Provide the [X, Y] coordinate of the cell's center where the given text is located.  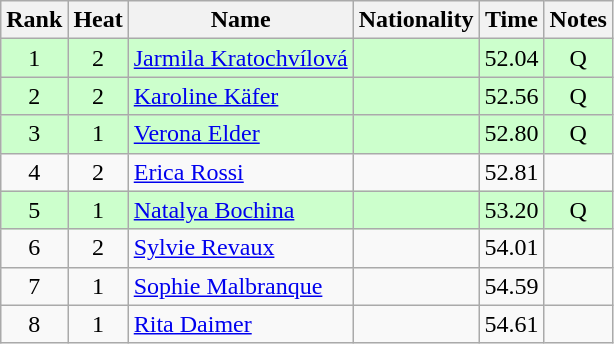
52.80 [512, 134]
54.61 [512, 324]
52.81 [512, 172]
5 [34, 210]
Natalya Bochina [240, 210]
Nationality [416, 20]
Time [512, 20]
53.20 [512, 210]
52.56 [512, 96]
Rita Daimer [240, 324]
4 [34, 172]
54.01 [512, 248]
3 [34, 134]
7 [34, 286]
Erica Rossi [240, 172]
8 [34, 324]
52.04 [512, 58]
6 [34, 248]
Sylvie Revaux [240, 248]
Rank [34, 20]
Verona Elder [240, 134]
Notes [578, 20]
54.59 [512, 286]
Jarmila Kratochvílová [240, 58]
Name [240, 20]
Sophie Malbranque [240, 286]
Heat [98, 20]
Karoline Käfer [240, 96]
